Capture the cell that displays the provided text and extract its [x, y] central coordinate. 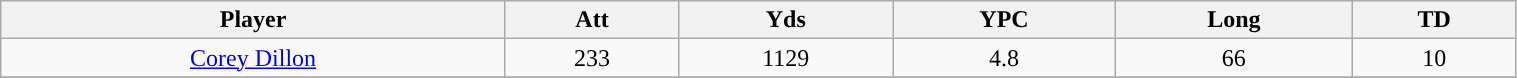
1129 [786, 58]
Yds [786, 20]
233 [592, 58]
Corey Dillon [254, 58]
YPC [1004, 20]
Long [1234, 20]
10 [1434, 58]
Att [592, 20]
Player [254, 20]
TD [1434, 20]
4.8 [1004, 58]
66 [1234, 58]
